Detect which cell encompasses the target text, then output its (X, Y) center coordinate. 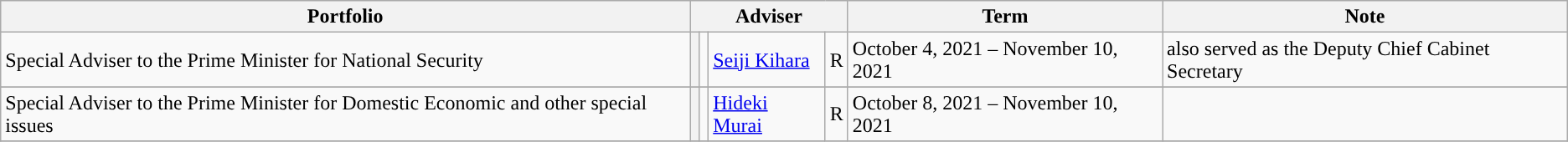
October 4, 2021 – November 10, 2021 (1005, 60)
October 8, 2021 – November 10, 2021 (1005, 114)
Note (1365, 17)
Adviser (769, 17)
also served as the Deputy Chief Cabinet Secretary (1365, 60)
Term (1005, 17)
Seiji Kihara (767, 60)
Hideki Murai (767, 114)
Special Adviser to the Prime Minister for Domestic Economic and other special issues (345, 114)
Portfolio (345, 17)
Special Adviser to the Prime Minister for National Security (345, 60)
